Extract the [x, y] coordinate from the center of the cell holding the provided text.  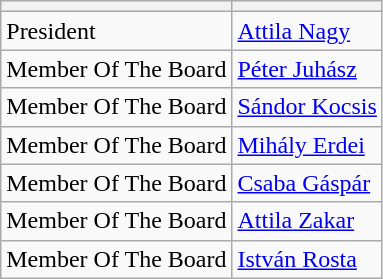
President [116, 31]
Attila Zakar [307, 221]
Péter Juhász [307, 69]
Sándor Kocsis [307, 107]
István Rosta [307, 259]
Csaba Gáspár [307, 183]
Attila Nagy [307, 31]
Mihály Erdei [307, 145]
